Capture the cell that displays the provided text and extract its [x, y] central coordinate. 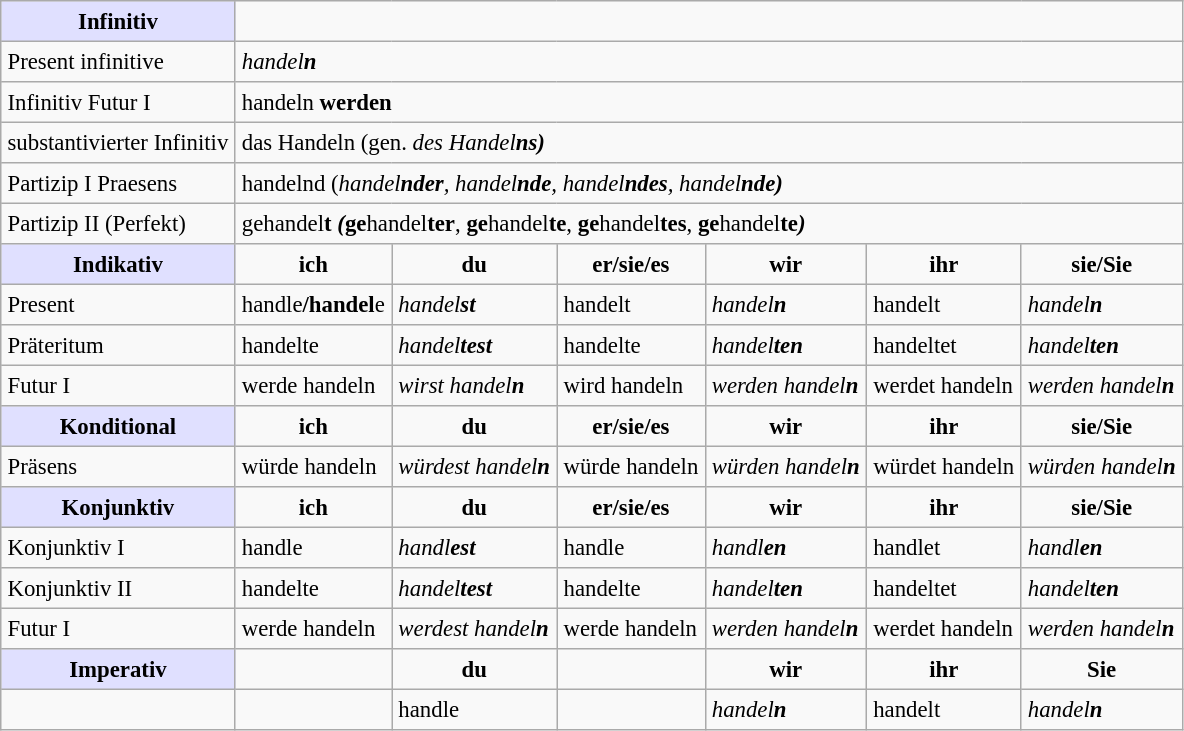
Infinitiv [118, 21]
würdet handeln [944, 466]
Präteritum [118, 345]
handelst [474, 304]
Present [118, 304]
handlest [474, 547]
würdest handeln [474, 466]
Konditional [118, 426]
das Handeln (gen. des Handelns) [708, 142]
Partizip II (Perfekt) [118, 223]
Present infinitive [118, 61]
Konjunktiv [118, 507]
Konjunktiv I [118, 547]
gehandelt (gehandelter, gehandelte, gehandeltes, gehandelte) [708, 223]
handeln werden [708, 102]
handelnd (handelnder, handelnde, handelndes, handelnde) [708, 183]
Präsens [118, 466]
Partizip I Praesens [118, 183]
Imperativ [118, 669]
handle/handele [314, 304]
Konjunktiv II [118, 588]
substantivierter Infinitiv [118, 142]
Infinitiv Futur I [118, 102]
handlet [944, 547]
Indikativ [118, 264]
werdest handeln [474, 628]
Sie [1102, 669]
wirst handeln [474, 385]
wird handeln [631, 385]
